Return [x, y] of the center of cell containing provided text 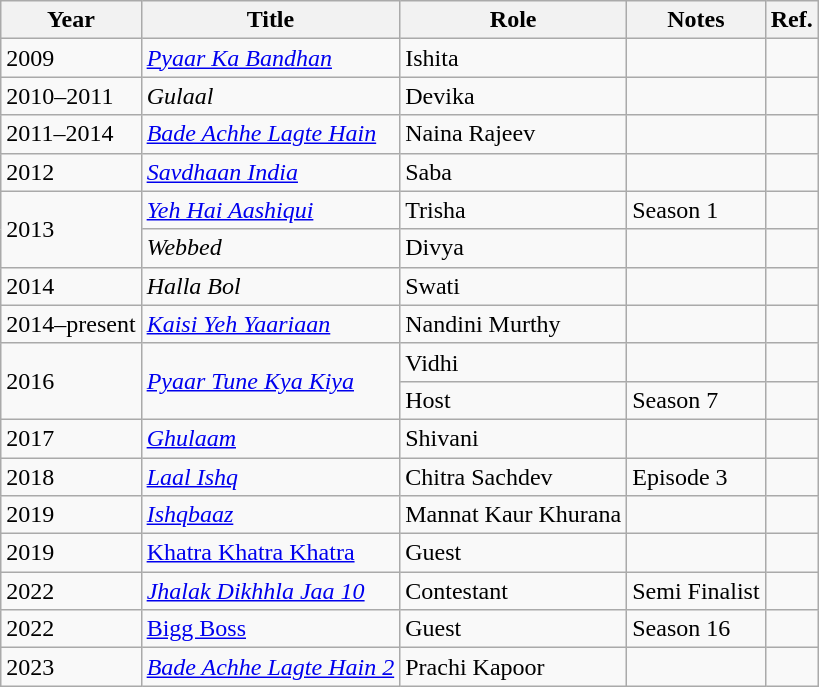
Kaisi Yeh Yaariaan [270, 324]
2014–present [71, 324]
Role [514, 20]
Naina Rajeev [514, 134]
Chitra Sachdev [514, 477]
Trisha [514, 210]
2017 [71, 438]
Shivani [514, 438]
Contestant [514, 591]
2010–2011 [71, 96]
Bade Achhe Lagte Hain 2 [270, 667]
Yeh Hai Aashiqui [270, 210]
2014 [71, 286]
Semi Finalist [696, 591]
Title [270, 20]
2018 [71, 477]
Divya [514, 248]
Year [71, 20]
Notes [696, 20]
Season 1 [696, 210]
Ishita [514, 58]
Halla Bol [270, 286]
Bigg Boss [270, 629]
Savdhaan India [270, 172]
Season 7 [696, 400]
Ishqbaaz [270, 515]
Laal Ishq [270, 477]
Ref. [792, 20]
Ghulaam [270, 438]
Nandini Murthy [514, 324]
Episode 3 [696, 477]
Khatra Khatra Khatra [270, 553]
Gulaal [270, 96]
Host [514, 400]
Saba [514, 172]
Jhalak Dikhhla Jaa 10 [270, 591]
Pyaar Ka Bandhan [270, 58]
Webbed [270, 248]
Vidhi [514, 362]
Prachi Kapoor [514, 667]
Swati [514, 286]
Pyaar Tune Kya Kiya [270, 381]
2013 [71, 229]
Bade Achhe Lagte Hain [270, 134]
2016 [71, 381]
2023 [71, 667]
2009 [71, 58]
Mannat Kaur Khurana [514, 515]
Season 16 [696, 629]
Devika [514, 96]
2011–2014 [71, 134]
2012 [71, 172]
